Identify which cell holds the provided text, then report its (X, Y) central coordinate. 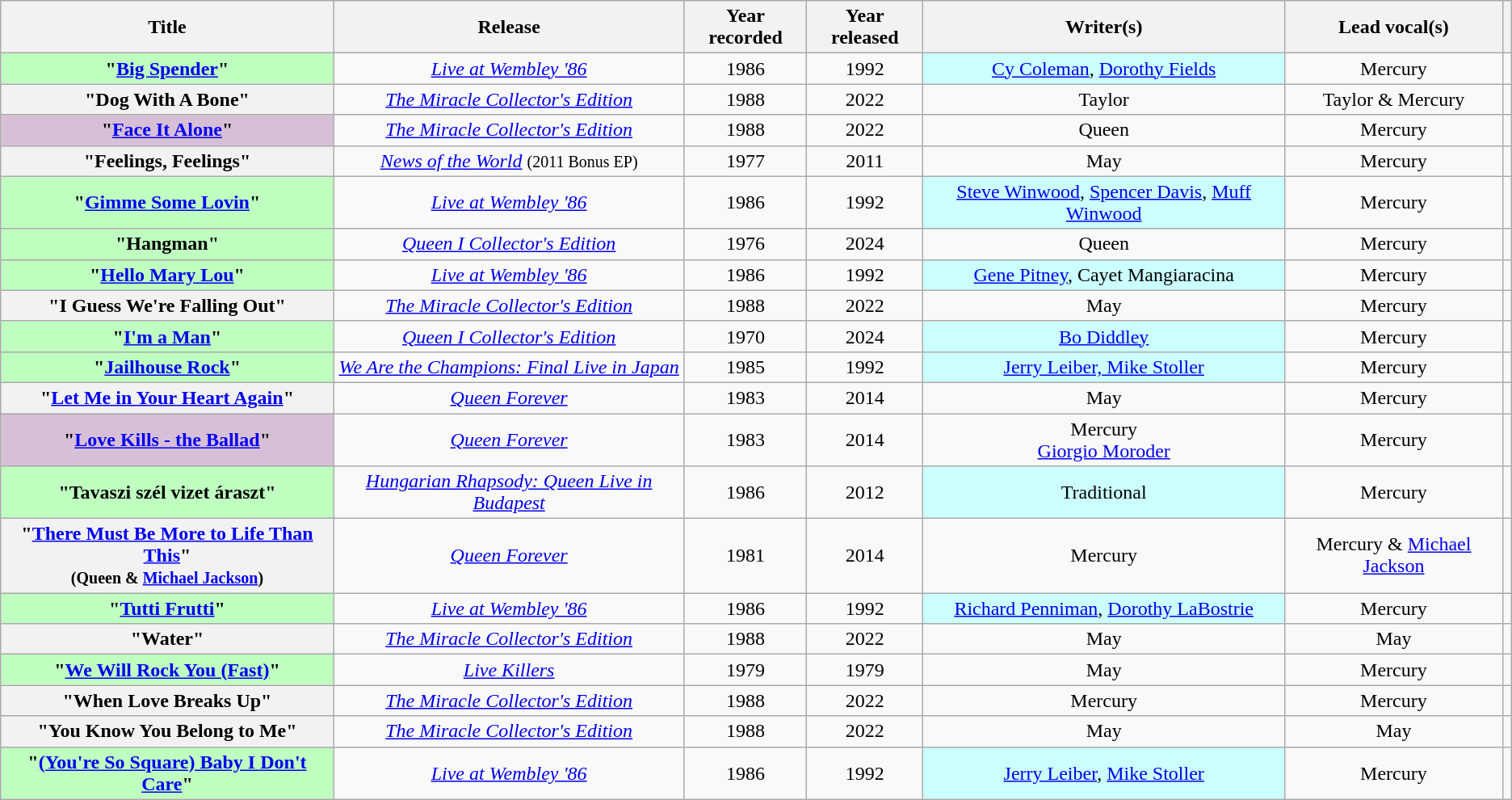
Taylor & Mercury (1394, 99)
Live Killers (509, 670)
"Gimme Some Lovin" (167, 202)
"Hangman" (167, 244)
Cy Coleman, Dorothy Fields (1104, 69)
Year released (865, 27)
"I Guess We're Falling Out" (167, 305)
Writer(s) (1104, 27)
"Face It Alone" (167, 130)
"Jailhouse Rock" (167, 367)
1981 (745, 556)
"You Know You Belong to Me" (167, 731)
MercuryGiorgio Moroder (1104, 440)
"Water" (167, 639)
Steve Winwood, Spencer Davis, Muff Winwood (1104, 202)
"(You're So Square) Baby I Don't Care" (167, 773)
"Love Kills - the Ballad" (167, 440)
Richard Penniman, Dorothy LaBostrie (1104, 608)
"There Must Be More to Life Than This"(Queen & Michael Jackson) (167, 556)
Lead vocal(s) (1394, 27)
"Feelings, Feelings" (167, 161)
Hungarian Rhapsody: Queen Live in Budapest (509, 493)
We Are the Champions: Final Live in Japan (509, 367)
1985 (745, 367)
"I'm a Man" (167, 336)
2011 (865, 161)
"When Love Breaks Up" (167, 701)
Gene Pitney, Cayet Mangiaracina (1104, 275)
"Let Me in Your Heart Again" (167, 398)
1970 (745, 336)
"Tavaszi szél vizet áraszt" (167, 493)
"Hello Mary Lou" (167, 275)
Year recorded (745, 27)
"We Will Rock You (Fast)" (167, 670)
Bo Diddley (1104, 336)
Traditional (1104, 493)
News of the World (2011 Bonus EP) (509, 161)
2012 (865, 493)
Mercury & Michael Jackson (1394, 556)
Taylor (1104, 99)
1977 (745, 161)
"Tutti Frutti" (167, 608)
Title (167, 27)
"Dog With A Bone" (167, 99)
Release (509, 27)
1976 (745, 244)
"Big Spender" (167, 69)
